From the cell containing the given text, extract its center point as [X, Y] coordinate. 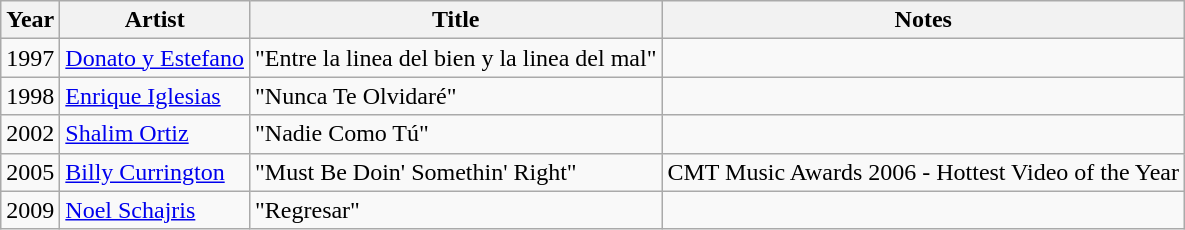
Shalim Ortiz [155, 134]
CMT Music Awards 2006 - Hottest Video of the Year [924, 172]
"Regresar" [455, 210]
Year [30, 20]
"Entre la linea del bien y la linea del mal" [455, 58]
1998 [30, 96]
Billy Currington [155, 172]
Enrique Iglesias [155, 96]
2005 [30, 172]
2002 [30, 134]
"Nunca Te Olvidaré" [455, 96]
"Nadie Como Tú" [455, 134]
Artist [155, 20]
Title [455, 20]
Noel Schajris [155, 210]
Donato y Estefano [155, 58]
Notes [924, 20]
2009 [30, 210]
"Must Be Doin' Somethin' Right" [455, 172]
1997 [30, 58]
